Extract the (X, Y) coordinate from the center of the cell holding the provided text.  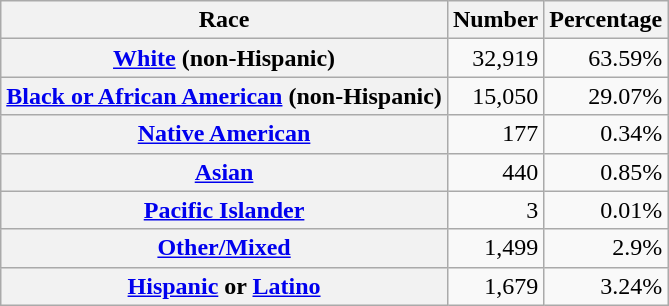
Black or African American (non-Hispanic) (224, 96)
440 (495, 172)
Pacific Islander (224, 210)
Asian (224, 172)
2.9% (606, 248)
3.24% (606, 286)
Other/Mixed (224, 248)
0.01% (606, 210)
1,679 (495, 286)
32,919 (495, 58)
0.34% (606, 134)
Native American (224, 134)
177 (495, 134)
Hispanic or Latino (224, 286)
3 (495, 210)
Race (224, 20)
Number (495, 20)
63.59% (606, 58)
White (non-Hispanic) (224, 58)
1,499 (495, 248)
29.07% (606, 96)
15,050 (495, 96)
Percentage (606, 20)
0.85% (606, 172)
